Return the (x, y) coordinate for the center point of the cell that contains the specified text.  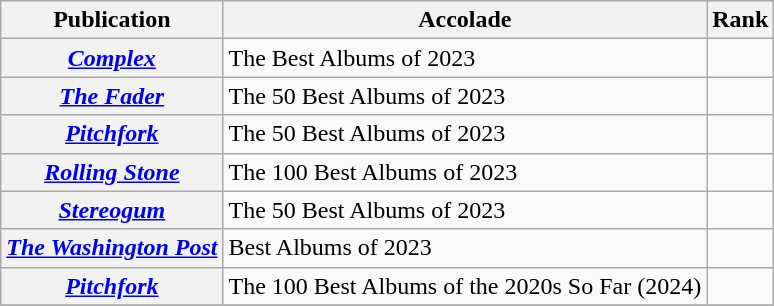
The Best Albums of 2023 (465, 58)
Best Albums of 2023 (465, 248)
The 100 Best Albums of 2023 (465, 172)
The Fader (112, 96)
The 100 Best Albums of the 2020s So Far (2024) (465, 286)
The Washington Post (112, 248)
Rolling Stone (112, 172)
Rank (740, 20)
Stereogum (112, 210)
Accolade (465, 20)
Publication (112, 20)
Complex (112, 58)
